Extract the (x, y) coordinate from the center of the cell holding the provided text.  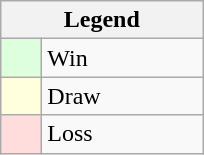
Legend (102, 20)
Draw (122, 96)
Loss (122, 134)
Win (122, 58)
